Provide the (X, Y) coordinate of the cell's center where the given text is located.  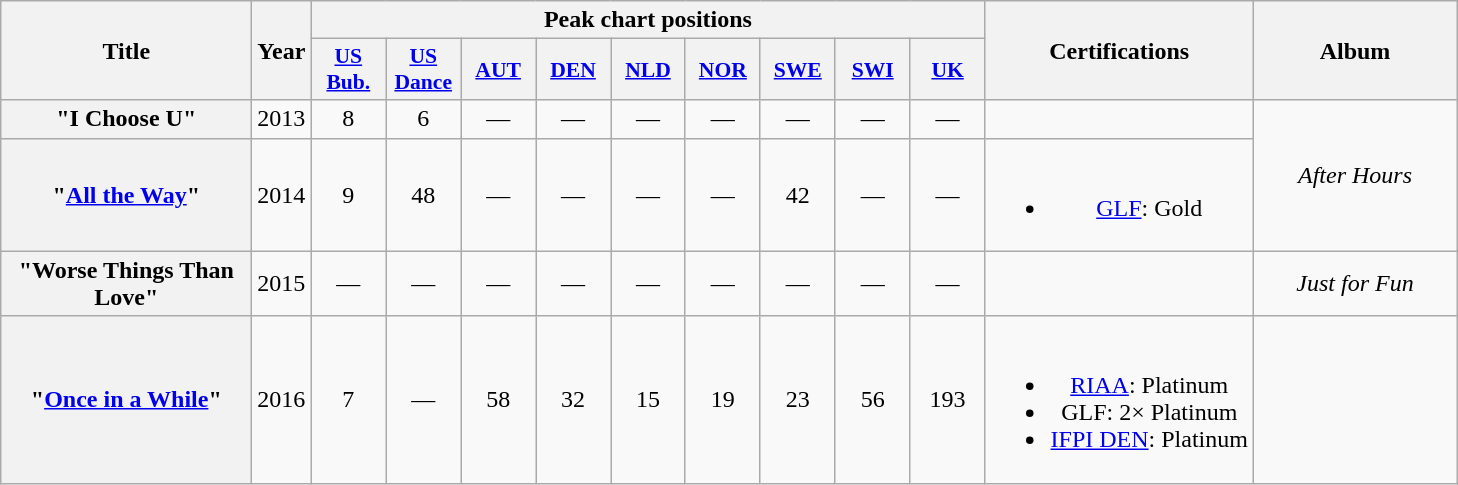
6 (424, 119)
23 (798, 400)
US Dance (424, 70)
Peak chart positions (648, 20)
SWE (798, 70)
"I Choose U" (126, 119)
193 (948, 400)
42 (798, 194)
Album (1354, 50)
2014 (282, 194)
2015 (282, 284)
2016 (282, 400)
SWI (872, 70)
GLF: Gold (1119, 194)
RIAA: PlatinumGLF: 2× PlatinumIFPI DEN: Platinum (1119, 400)
AUT (498, 70)
USBub. (348, 70)
15 (648, 400)
8 (348, 119)
NLD (648, 70)
32 (574, 400)
19 (722, 400)
"Once in a While" (126, 400)
56 (872, 400)
9 (348, 194)
7 (348, 400)
Just for Fun (1354, 284)
"All the Way" (126, 194)
Year (282, 50)
58 (498, 400)
UK (948, 70)
NOR (722, 70)
"Worse Things Than Love" (126, 284)
48 (424, 194)
DEN (574, 70)
After Hours (1354, 176)
Title (126, 50)
Certifications (1119, 50)
2013 (282, 119)
